Determine the (X, Y) coordinate at the center of the cell enclosing the given text.  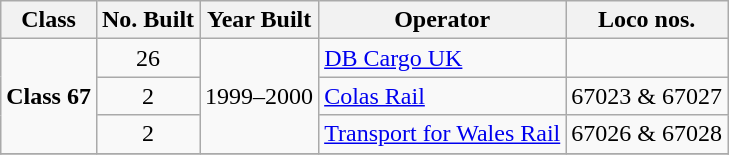
Class (49, 20)
Loco nos. (647, 20)
Operator (442, 20)
Colas Rail (442, 96)
26 (148, 58)
1999–2000 (260, 96)
Transport for Wales Rail (442, 134)
No. Built (148, 20)
67026 & 67028 (647, 134)
Year Built (260, 20)
Class 67 (49, 96)
DB Cargo UK (442, 58)
67023 & 67027 (647, 96)
